Pinpoint the cell where the given text exists, returning its (X, Y) midpoint coordinate. 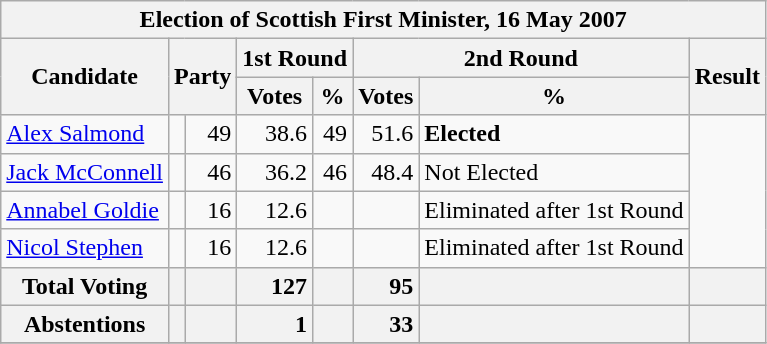
Election of Scottish First Minister, 16 May 2007 (384, 20)
2nd Round (522, 58)
38.6 (275, 134)
Nicol Stephen (85, 248)
Alex Salmond (85, 134)
Not Elected (554, 172)
1 (275, 324)
95 (386, 286)
Candidate (85, 77)
Elected (554, 134)
Party (202, 77)
Total Voting (85, 286)
Result (727, 77)
1st Round (295, 58)
Abstentions (85, 324)
Jack McConnell (85, 172)
Annabel Goldie (85, 210)
51.6 (386, 134)
33 (386, 324)
36.2 (275, 172)
48.4 (386, 172)
127 (275, 286)
